Determine the (X, Y) coordinate at the center of the cell enclosing the given text.  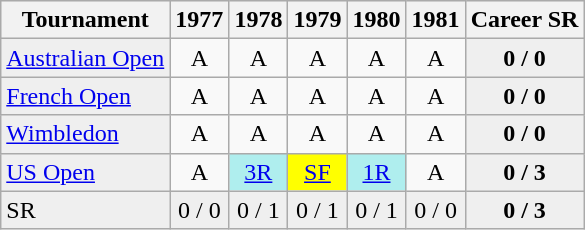
1980 (376, 20)
SR (86, 210)
3R (258, 172)
1978 (258, 20)
Tournament (86, 20)
1979 (318, 20)
Australian Open (86, 58)
1R (376, 172)
French Open (86, 96)
Wimbledon (86, 134)
1977 (200, 20)
1981 (436, 20)
SF (318, 172)
Career SR (524, 20)
US Open (86, 172)
